Output the (X, Y) coordinate of the center of the cell containing the given text.  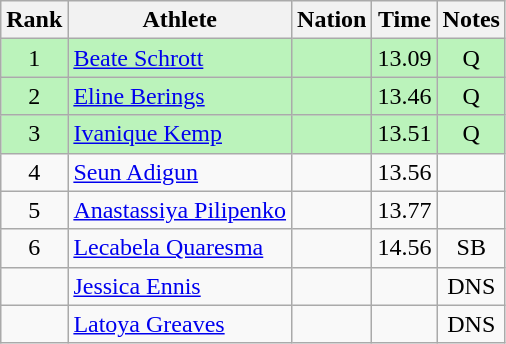
Time (404, 20)
6 (34, 248)
SB (471, 248)
Anastassiya Pilipenko (180, 210)
13.56 (404, 172)
Athlete (180, 20)
Lecabela Quaresma (180, 248)
Notes (471, 20)
Seun Adigun (180, 172)
Eline Berings (180, 96)
4 (34, 172)
Nation (332, 20)
Ivanique Kemp (180, 134)
3 (34, 134)
1 (34, 58)
Beate Schrott (180, 58)
13.46 (404, 96)
13.77 (404, 210)
13.51 (404, 134)
14.56 (404, 248)
Latoya Greaves (180, 324)
5 (34, 210)
13.09 (404, 58)
Rank (34, 20)
2 (34, 96)
Jessica Ennis (180, 286)
